Find where the given text appears and provide that cell's center as [X, Y] coordinate. 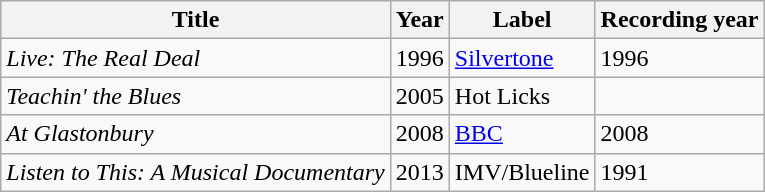
2005 [420, 96]
IMV/Blueline [522, 172]
BBC [522, 134]
Live: The Real Deal [196, 58]
Teachin' the Blues [196, 96]
Hot Licks [522, 96]
Title [196, 20]
Recording year [680, 20]
2013 [420, 172]
1991 [680, 172]
At Glastonbury [196, 134]
Year [420, 20]
Label [522, 20]
Silvertone [522, 58]
Listen to This: A Musical Documentary [196, 172]
